Search for the cell housing the specified text and yield its [x, y] center coordinate. 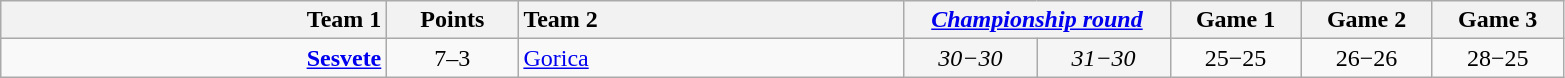
26−26 [1366, 58]
Game 2 [1366, 20]
30−30 [970, 58]
Game 3 [1498, 20]
28−25 [1498, 58]
Championship round [1037, 20]
Team 1 [194, 20]
Game 1 [1236, 20]
31−30 [1104, 58]
7–3 [452, 58]
25−25 [1236, 58]
Team 2 [711, 20]
Sesvete [194, 58]
Gorica [711, 58]
Points [452, 20]
